Pinpoint the cell where the given text exists, returning its (x, y) midpoint coordinate. 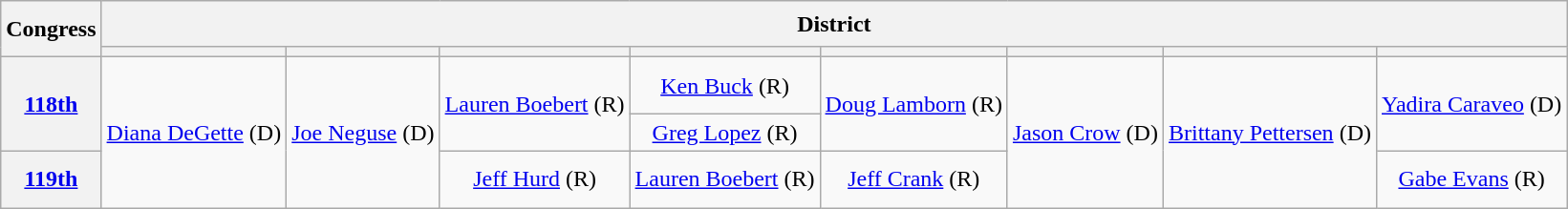
Joe Neguse (D) (363, 133)
118th (52, 104)
Jason Crow (D) (1085, 133)
Jeff Hurd (R) (535, 179)
Ken Buck (R) (724, 86)
Jeff Crank (R) (913, 179)
Diana DeGette (D) (194, 133)
119th (52, 179)
Greg Lopez (R) (724, 133)
Gabe Evans (R) (1471, 179)
Congress (52, 29)
District (834, 24)
Yadira Caraveo (D) (1471, 104)
Doug Lamborn (R) (913, 104)
Brittany Pettersen (D) (1269, 133)
